Find where the given text appears and provide that cell's center as (X, Y) coordinate. 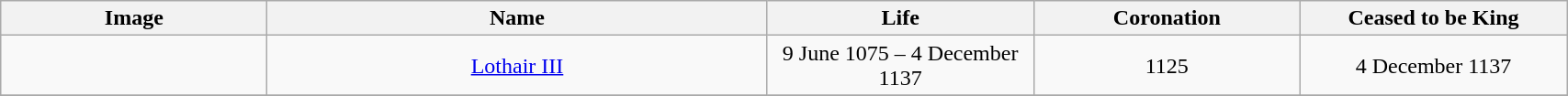
Life (900, 18)
Lothair III (517, 66)
1125 (1167, 66)
9 June 1075 – 4 December 1137 (900, 66)
Name (517, 18)
Coronation (1167, 18)
Ceased to be King (1433, 18)
4 December 1137 (1433, 66)
Image (134, 18)
